For the text-containing cell, return its midpoint in [x, y] coordinate format. 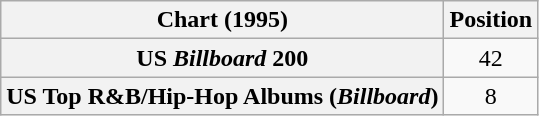
42 [491, 58]
US Top R&B/Hip-Hop Albums (Billboard) [222, 96]
US Billboard 200 [222, 58]
8 [491, 96]
Position [491, 20]
Chart (1995) [222, 20]
